For the text-containing cell, return its midpoint in [x, y] coordinate format. 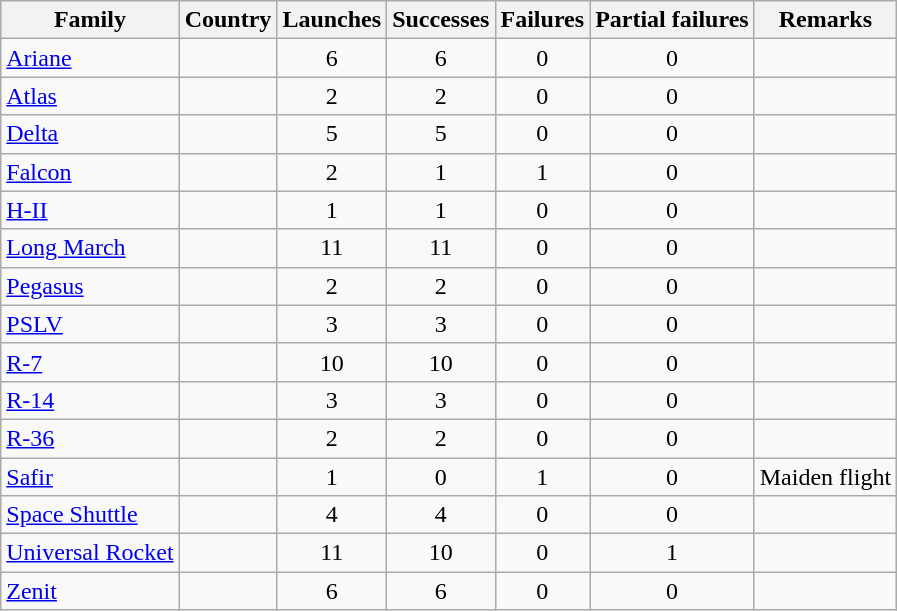
Failures [542, 20]
Zenit [90, 591]
Maiden flight [825, 477]
Delta [90, 134]
Family [90, 20]
Long March [90, 248]
Space Shuttle [90, 515]
R-36 [90, 438]
Launches [332, 20]
Remarks [825, 20]
Pegasus [90, 286]
Partial failures [672, 20]
Country [228, 20]
H-II [90, 210]
PSLV [90, 324]
Safir [90, 477]
Falcon [90, 172]
Atlas [90, 96]
R-7 [90, 362]
Ariane [90, 58]
Universal Rocket [90, 553]
R-14 [90, 400]
Successes [441, 20]
